Extract the (x, y) coordinate from the center of the cell holding the provided text.  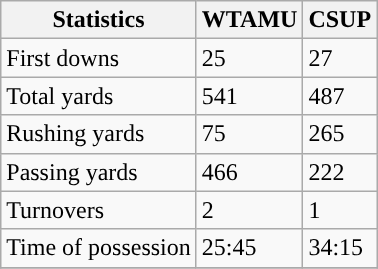
Time of possession (99, 248)
2 (250, 210)
Rushing yards (99, 134)
CSUP (340, 20)
34:15 (340, 248)
25:45 (250, 248)
Total yards (99, 96)
Statistics (99, 20)
75 (250, 134)
First downs (99, 58)
487 (340, 96)
222 (340, 172)
27 (340, 58)
466 (250, 172)
25 (250, 58)
WTAMU (250, 20)
Turnovers (99, 210)
265 (340, 134)
Passing yards (99, 172)
541 (250, 96)
1 (340, 210)
